Detect which cell encompasses the target text, then output its (x, y) center coordinate. 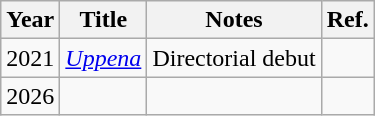
Title (104, 20)
2026 (30, 96)
2021 (30, 58)
Uppena (104, 58)
Ref. (348, 20)
Notes (234, 20)
Year (30, 20)
Directorial debut (234, 58)
